Identify which cell holds the provided text, then report its [X, Y] central coordinate. 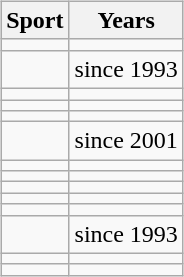
since 2001 [126, 141]
Sport [35, 20]
Years [126, 20]
